Identify which cell holds the provided text, then report its [x, y] central coordinate. 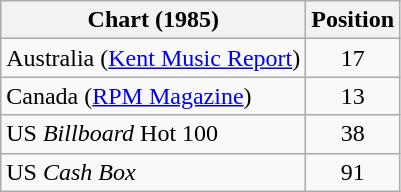
13 [353, 96]
Canada (RPM Magazine) [154, 96]
17 [353, 58]
US Cash Box [154, 172]
Chart (1985) [154, 20]
91 [353, 172]
US Billboard Hot 100 [154, 134]
Australia (Kent Music Report) [154, 58]
38 [353, 134]
Position [353, 20]
